Capture the cell that displays the provided text and extract its [X, Y] central coordinate. 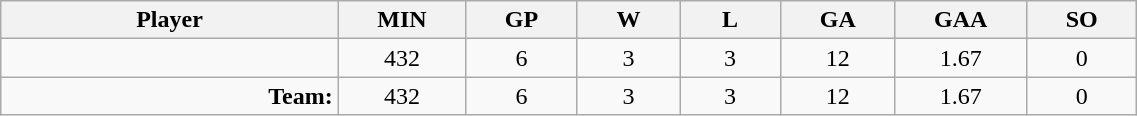
Team: [170, 96]
MIN [402, 20]
L [730, 20]
W [628, 20]
Player [170, 20]
SO [1081, 20]
GAA [961, 20]
GA [838, 20]
GP [522, 20]
